Find where the given text appears and provide that cell's center as [x, y] coordinate. 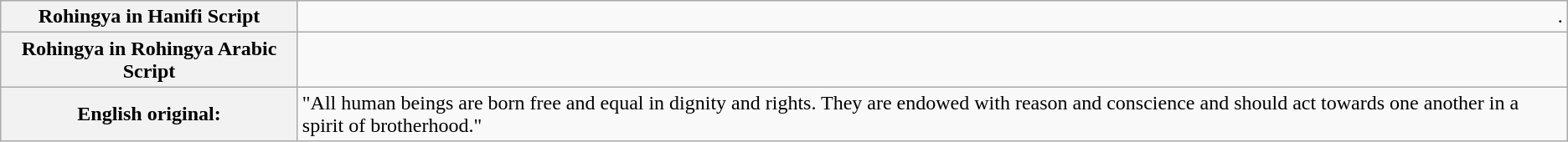
English original: [149, 114]
Rohingya in Hanifi Script [149, 17]
. [932, 17]
Rohingya in Rohingya Arabic Script [149, 60]
